Find where the given text appears and provide that cell's center as (x, y) coordinate. 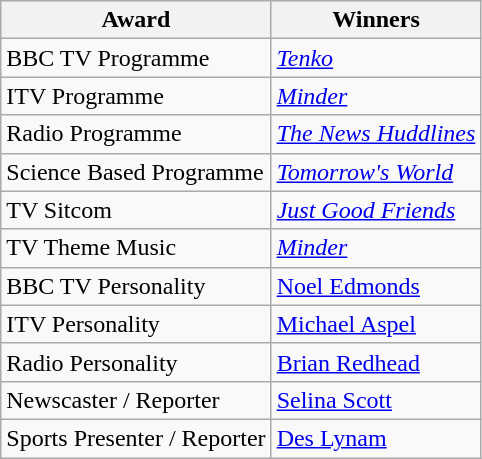
BBC TV Personality (136, 286)
Michael Aspel (376, 324)
TV Theme Music (136, 248)
The News Huddlines (376, 134)
ITV Personality (136, 324)
TV Sitcom (136, 210)
Selina Scott (376, 400)
Tenko (376, 58)
Noel Edmonds (376, 286)
Sports Presenter / Reporter (136, 438)
BBC TV Programme (136, 58)
ITV Programme (136, 96)
Brian Redhead (376, 362)
Newscaster / Reporter (136, 400)
Radio Personality (136, 362)
Des Lynam (376, 438)
Tomorrow's World (376, 172)
Winners (376, 20)
Science Based Programme (136, 172)
Award (136, 20)
Just Good Friends (376, 210)
Radio Programme (136, 134)
